Find where the given text appears and provide that cell's center as [X, Y] coordinate. 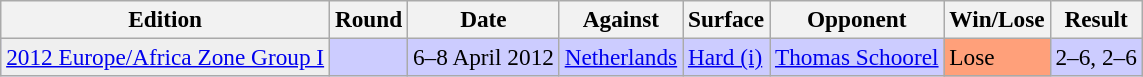
Hard (i) [726, 57]
Against [620, 19]
Lose [997, 57]
Win/Lose [997, 19]
Surface [726, 19]
2–6, 2–6 [1096, 57]
Round [369, 19]
Opponent [857, 19]
Date [484, 19]
Netherlands [620, 57]
Thomas Schoorel [857, 57]
Edition [166, 19]
6–8 April 2012 [484, 57]
Result [1096, 19]
2012 Europe/Africa Zone Group I [166, 57]
